For the text-containing cell, return its midpoint in [x, y] coordinate format. 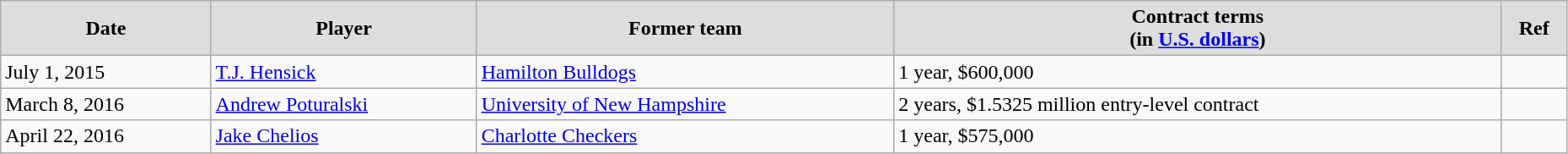
March 8, 2016 [106, 104]
T.J. Hensick [344, 72]
Andrew Poturalski [344, 104]
Hamilton Bulldogs [685, 72]
University of New Hampshire [685, 104]
1 year, $600,000 [1198, 72]
Ref [1533, 29]
April 22, 2016 [106, 136]
Player [344, 29]
1 year, $575,000 [1198, 136]
July 1, 2015 [106, 72]
Date [106, 29]
Jake Chelios [344, 136]
2 years, $1.5325 million entry-level contract [1198, 104]
Charlotte Checkers [685, 136]
Contract terms(in U.S. dollars) [1198, 29]
Former team [685, 29]
